Capture the cell that displays the provided text and extract its [x, y] central coordinate. 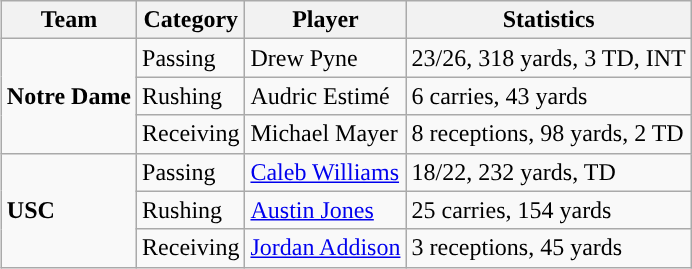
USC [68, 210]
8 receptions, 98 yards, 2 TD [548, 134]
Statistics [548, 20]
6 carries, 43 yards [548, 96]
Team [68, 20]
Michael Mayer [326, 134]
25 carries, 154 yards [548, 210]
23/26, 318 yards, 3 TD, INT [548, 58]
Player [326, 20]
Jordan Addison [326, 248]
Audric Estimé [326, 96]
Notre Dame [68, 96]
Austin Jones [326, 210]
Drew Pyne [326, 58]
Category [191, 20]
18/22, 232 yards, TD [548, 172]
3 receptions, 45 yards [548, 248]
Caleb Williams [326, 172]
